Scan for the cell matching the given text and deliver its (X, Y) coordinate at center. 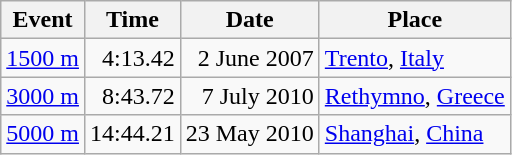
2 June 2007 (250, 58)
5000 m (43, 134)
3000 m (43, 96)
Rethymno, Greece (414, 96)
4:13.42 (132, 58)
Date (250, 20)
Time (132, 20)
Place (414, 20)
8:43.72 (132, 96)
Event (43, 20)
23 May 2010 (250, 134)
Shanghai, China (414, 134)
14:44.21 (132, 134)
Trento, Italy (414, 58)
7 July 2010 (250, 96)
1500 m (43, 58)
